Find where the given text appears and provide that cell's center as [x, y] coordinate. 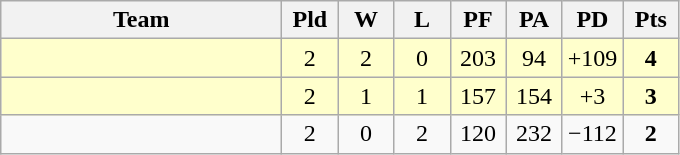
PD [592, 20]
4 [651, 58]
+3 [592, 96]
157 [478, 96]
−112 [592, 134]
PA [534, 20]
L [422, 20]
Pts [651, 20]
3 [651, 96]
94 [534, 58]
PF [478, 20]
W [366, 20]
154 [534, 96]
120 [478, 134]
Pld [310, 20]
232 [534, 134]
203 [478, 58]
Team [142, 20]
+109 [592, 58]
